Determine the (x, y) coordinate at the center of the cell enclosing the given text.  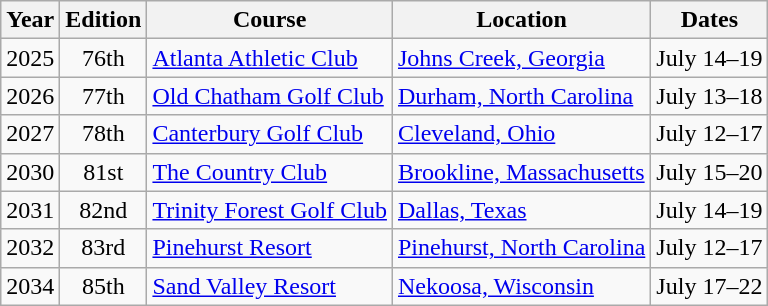
78th (104, 134)
Johns Creek, Georgia (521, 58)
Cleveland, Ohio (521, 134)
85th (104, 286)
July 17–22 (710, 286)
Canterbury Golf Club (270, 134)
Trinity Forest Golf Club (270, 210)
Atlanta Athletic Club (270, 58)
Nekoosa, Wisconsin (521, 286)
Edition (104, 20)
Pinehurst Resort (270, 248)
82nd (104, 210)
Year (30, 20)
July 15–20 (710, 172)
Course (270, 20)
Location (521, 20)
81st (104, 172)
2032 (30, 248)
Dates (710, 20)
2031 (30, 210)
Pinehurst, North Carolina (521, 248)
Sand Valley Resort (270, 286)
Brookline, Massachusetts (521, 172)
2027 (30, 134)
76th (104, 58)
July 13–18 (710, 96)
2026 (30, 96)
77th (104, 96)
83rd (104, 248)
The Country Club (270, 172)
Durham, North Carolina (521, 96)
2025 (30, 58)
Dallas, Texas (521, 210)
2030 (30, 172)
Old Chatham Golf Club (270, 96)
2034 (30, 286)
